Scan for the cell matching the given text and deliver its [X, Y] coordinate at center. 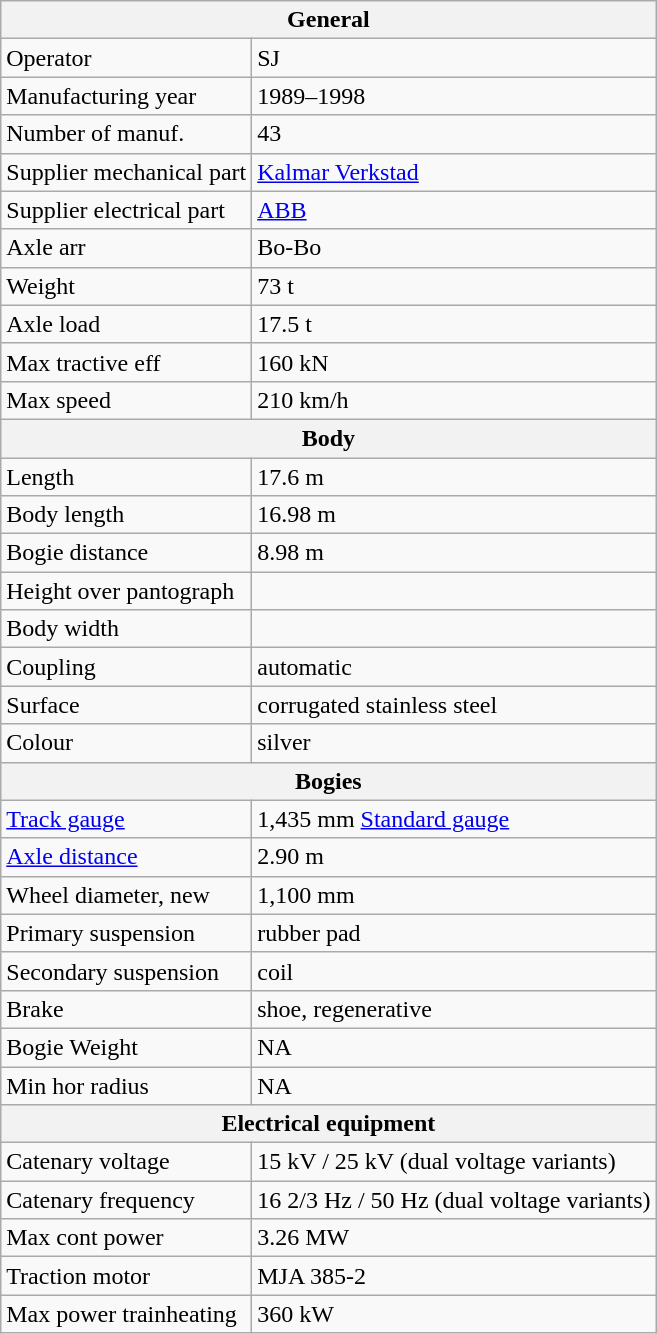
Height over pantograph [126, 591]
Coupling [126, 667]
Operator [126, 58]
Supplier mechanical part [126, 172]
Bogies [328, 781]
Body [328, 438]
rubber pad [454, 933]
automatic [454, 667]
Min hor radius [126, 1085]
1,100 mm [454, 895]
coil [454, 971]
1989–1998 [454, 96]
Secondary suspension [126, 971]
360 kW [454, 1314]
Weight [126, 286]
MJA 385-2 [454, 1276]
43 [454, 134]
16.98 m [454, 515]
Bo-Bo [454, 248]
Surface [126, 705]
2.90 m [454, 857]
Bogie Weight [126, 1047]
Catenary frequency [126, 1200]
shoe, regenerative [454, 1009]
Max power trainheating [126, 1314]
Kalmar Verkstad [454, 172]
210 km/h [454, 400]
Wheel diameter, new [126, 895]
Supplier electrical part [126, 210]
Catenary voltage [126, 1162]
Bogie distance [126, 553]
Electrical equipment [328, 1124]
Number of manuf. [126, 134]
silver [454, 743]
160 kN [454, 362]
corrugated stainless steel [454, 705]
1,435 mm Standard gauge [454, 819]
ABB [454, 210]
17.5 t [454, 324]
Axle distance [126, 857]
17.6 m [454, 477]
Colour [126, 743]
16 2/3 Hz / 50 Hz (dual voltage variants) [454, 1200]
Axle arr [126, 248]
General [328, 20]
3.26 MW [454, 1238]
Traction motor [126, 1276]
Brake [126, 1009]
SJ [454, 58]
Body width [126, 629]
Primary suspension [126, 933]
Track gauge [126, 819]
Length [126, 477]
Max cont power [126, 1238]
Max tractive eff [126, 362]
8.98 m [454, 553]
Max speed [126, 400]
73 t [454, 286]
Axle load [126, 324]
Manufacturing year [126, 96]
15 kV / 25 kV (dual voltage variants) [454, 1162]
Body length [126, 515]
